Return the (x, y) coordinate for the center point of the cell that contains the specified text.  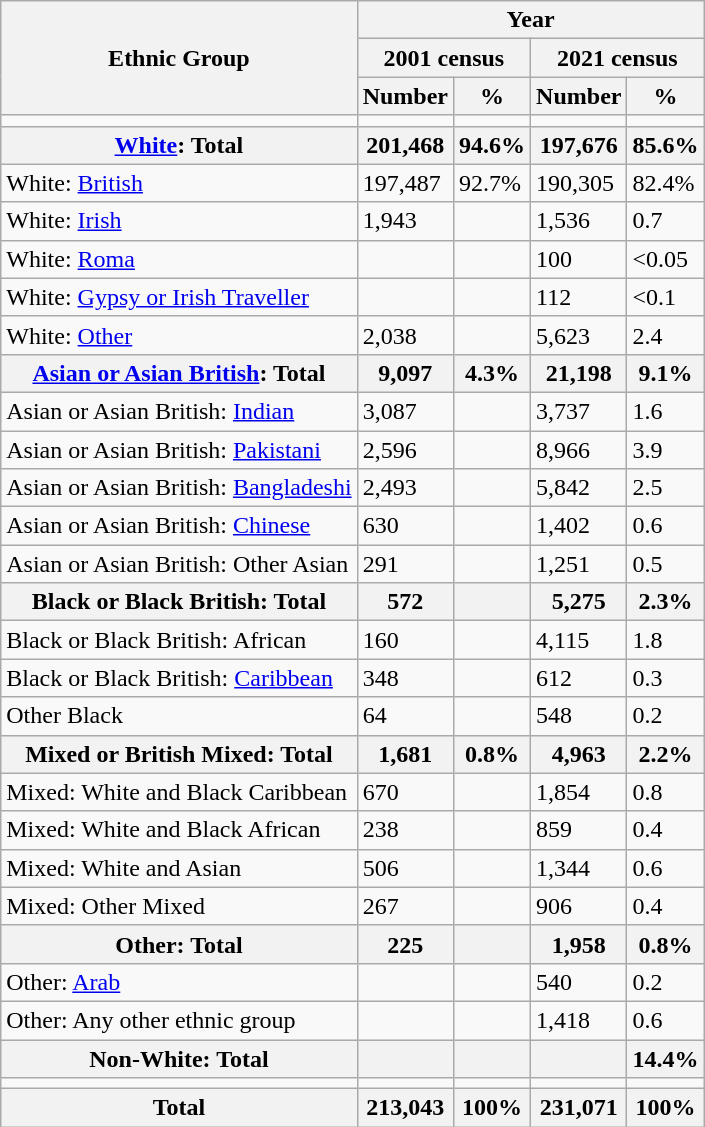
2001 census (444, 58)
1.8 (666, 640)
4,115 (579, 640)
Year (530, 20)
1,958 (579, 944)
9.1% (666, 373)
Black or Black British: Total (179, 602)
Asian or Asian British: Indian (179, 411)
859 (579, 830)
21,198 (579, 373)
14.4% (666, 1059)
906 (579, 906)
94.6% (492, 145)
Asian or Asian British: Other Asian (179, 564)
Non-White: Total (179, 1059)
112 (579, 297)
201,468 (405, 145)
2021 census (618, 58)
Other: Arab (179, 982)
1.6 (666, 411)
267 (405, 906)
540 (579, 982)
2,596 (405, 449)
Other: Any other ethnic group (179, 1020)
213,043 (405, 1108)
630 (405, 526)
160 (405, 640)
82.4% (666, 183)
White: Gypsy or Irish Traveller (179, 297)
Other Black (179, 716)
1,344 (579, 868)
612 (579, 678)
238 (405, 830)
348 (405, 678)
231,071 (579, 1108)
1,681 (405, 754)
Mixed: White and Black African (179, 830)
1,418 (579, 1020)
2.3% (666, 602)
Black or Black British: African (179, 640)
White: British (179, 183)
Other: Total (179, 944)
2.2% (666, 754)
White: Other (179, 335)
2.5 (666, 488)
291 (405, 564)
197,487 (405, 183)
Ethnic Group (179, 58)
64 (405, 716)
3,737 (579, 411)
2,493 (405, 488)
Black or Black British: Caribbean (179, 678)
1,402 (579, 526)
670 (405, 792)
Asian or Asian British: Pakistani (179, 449)
4.3% (492, 373)
0.8 (666, 792)
0.7 (666, 221)
9,097 (405, 373)
548 (579, 716)
4,963 (579, 754)
White: Roma (179, 259)
8,966 (579, 449)
White: Total (179, 145)
92.7% (492, 183)
100 (579, 259)
85.6% (666, 145)
White: Irish (179, 221)
1,943 (405, 221)
Mixed: Other Mixed (179, 906)
197,676 (579, 145)
5,842 (579, 488)
5,275 (579, 602)
3,087 (405, 411)
572 (405, 602)
506 (405, 868)
Asian or Asian British: Chinese (179, 526)
Total (179, 1108)
<0.1 (666, 297)
5,623 (579, 335)
225 (405, 944)
190,305 (579, 183)
Mixed or British Mixed: Total (179, 754)
Asian or Asian British: Bangladeshi (179, 488)
Mixed: White and Asian (179, 868)
2,038 (405, 335)
Asian or Asian British: Total (179, 373)
1,536 (579, 221)
2.4 (666, 335)
Mixed: White and Black Caribbean (179, 792)
1,854 (579, 792)
0.3 (666, 678)
3.9 (666, 449)
1,251 (579, 564)
0.5 (666, 564)
<0.05 (666, 259)
